Pinpoint the cell where the given text exists, returning its (x, y) midpoint coordinate. 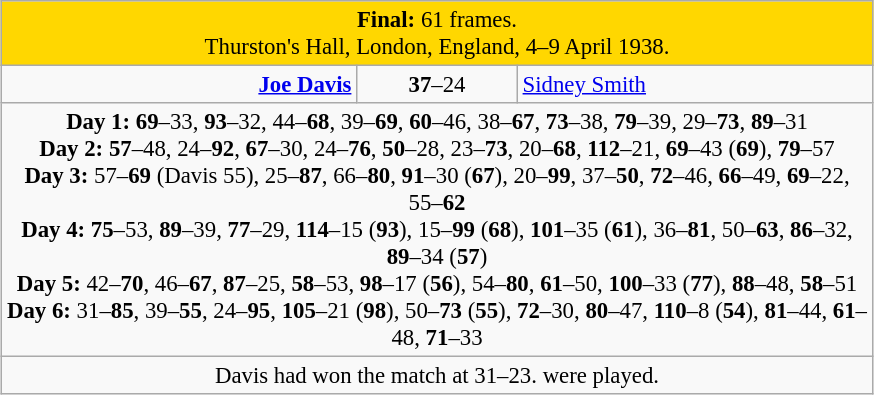
Final: 61 frames.Thurston's Hall, London, England, 4–9 April 1938. (437, 34)
37–24 (438, 85)
Joe Davis (179, 85)
Davis had won the match at 31–23. were played. (437, 376)
Sidney Smith (695, 85)
